Determine the (x, y) coordinate at the center of the cell enclosing the given text.  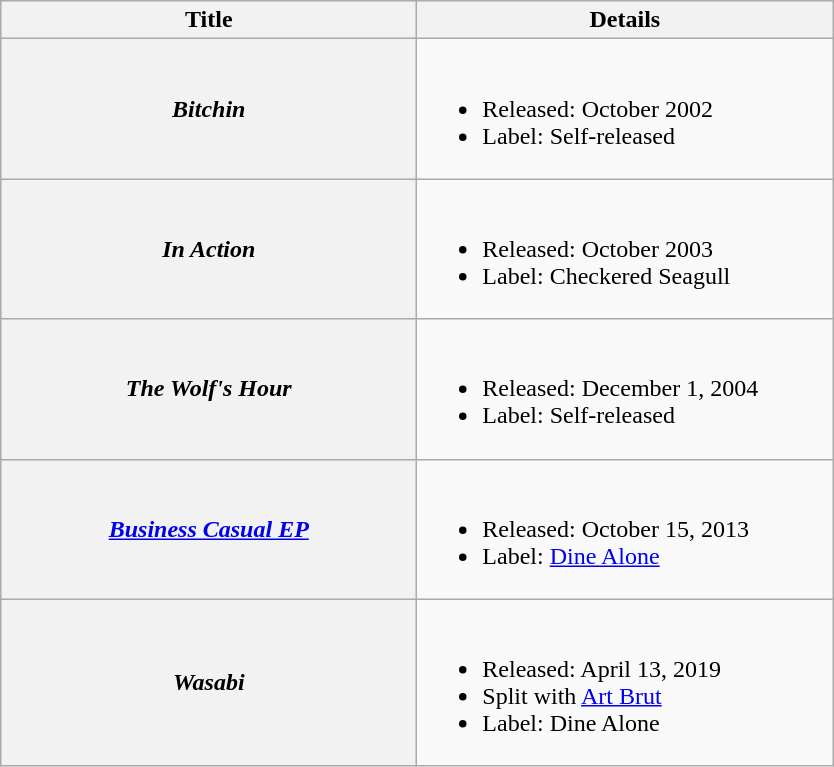
Business Casual EP (209, 529)
Released: December 1, 2004Label: Self-released (625, 389)
In Action (209, 249)
Released: October 2003Label: Checkered Seagull (625, 249)
Released: April 13, 2019Split with Art BrutLabel: Dine Alone (625, 682)
The Wolf's Hour (209, 389)
Details (625, 20)
Wasabi (209, 682)
Released: October 2002Label: Self-released (625, 109)
Title (209, 20)
Bitchin (209, 109)
Released: October 15, 2013Label: Dine Alone (625, 529)
